Pinpoint the cell where the given text exists, returning its [X, Y] midpoint coordinate. 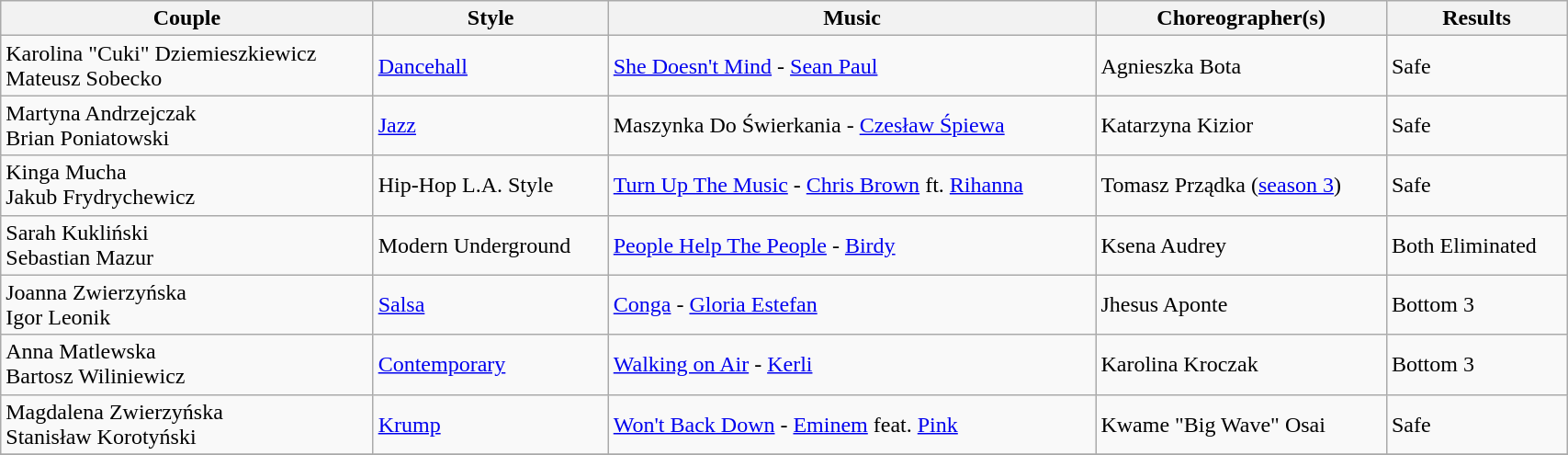
Choreographer(s) [1241, 18]
Kinga MuchaJakub Frydrychewicz [187, 186]
Couple [187, 18]
Modern Underground [491, 245]
Music [852, 18]
Turn Up The Music - Chris Brown ft. Rihanna [852, 186]
Karolina "Cuki" DziemieszkiewiczMateusz Sobecko [187, 66]
Dancehall [491, 66]
Results [1476, 18]
Jhesus Aponte [1241, 305]
People Help The People - Birdy [852, 245]
Jazz [491, 125]
Sarah KuklińskiSebastian Mazur [187, 245]
Walking on Air - Kerli [852, 364]
Ksena Audrey [1241, 245]
Krump [491, 425]
Both Eliminated [1476, 245]
Anna MatlewskaBartosz Wiliniewicz [187, 364]
Salsa [491, 305]
Style [491, 18]
Kwame "Big Wave" Osai [1241, 425]
Katarzyna Kizior [1241, 125]
She Doesn't Mind - Sean Paul [852, 66]
Hip-Hop L.A. Style [491, 186]
Magdalena ZwierzyńskaStanisław Korotyński [187, 425]
Joanna ZwierzyńskaIgor Leonik [187, 305]
Karolina Kroczak [1241, 364]
Contemporary [491, 364]
Maszynka Do Świerkania - Czesław Śpiewa [852, 125]
Martyna AndrzejczakBrian Poniatowski [187, 125]
Conga - Gloria Estefan [852, 305]
Tomasz Prządka (season 3) [1241, 186]
Won't Back Down - Eminem feat. Pink [852, 425]
Agnieszka Bota [1241, 66]
